Scan for the cell matching the given text and deliver its (x, y) coordinate at center. 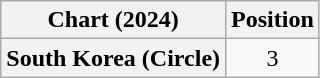
Position (273, 20)
3 (273, 58)
Chart (2024) (114, 20)
South Korea (Circle) (114, 58)
